Find where the given text appears and provide that cell's center as [x, y] coordinate. 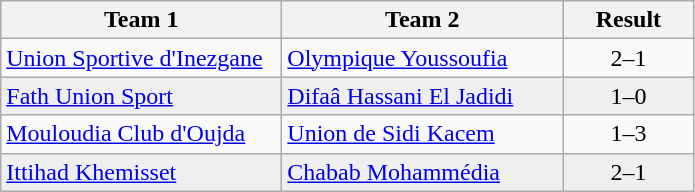
Team 2 [422, 20]
Team 1 [142, 20]
Difaâ Hassani El Jadidi [422, 96]
Fath Union Sport [142, 96]
1–0 [628, 96]
Mouloudia Club d'Oujda [142, 134]
1–3 [628, 134]
Union Sportive d'Inezgane [142, 58]
Result [628, 20]
Chabab Mohammédia [422, 172]
Ittihad Khemisset [142, 172]
Union de Sidi Kacem [422, 134]
Olympique Youssoufia [422, 58]
